Output the (X, Y) coordinate of the center of the cell containing the given text.  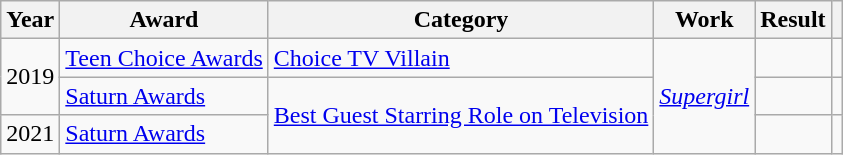
Award (164, 20)
2019 (30, 77)
Category (461, 20)
Choice TV Villain (461, 58)
Work (704, 20)
Best Guest Starring Role on Television (461, 115)
Teen Choice Awards (164, 58)
2021 (30, 134)
Year (30, 20)
Result (793, 20)
Supergirl (704, 96)
